Extract the [x, y] coordinate from the center of the cell holding the provided text.  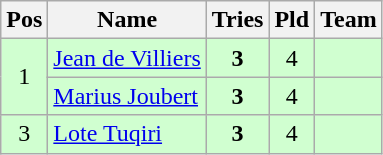
Jean de Villiers [127, 58]
Marius Joubert [127, 96]
Team [349, 20]
Tries [238, 20]
Pld [292, 20]
1 [24, 77]
Pos [24, 20]
Lote Tuqiri [127, 134]
Name [127, 20]
